Pinpoint the cell where the given text exists, returning its [X, Y] midpoint coordinate. 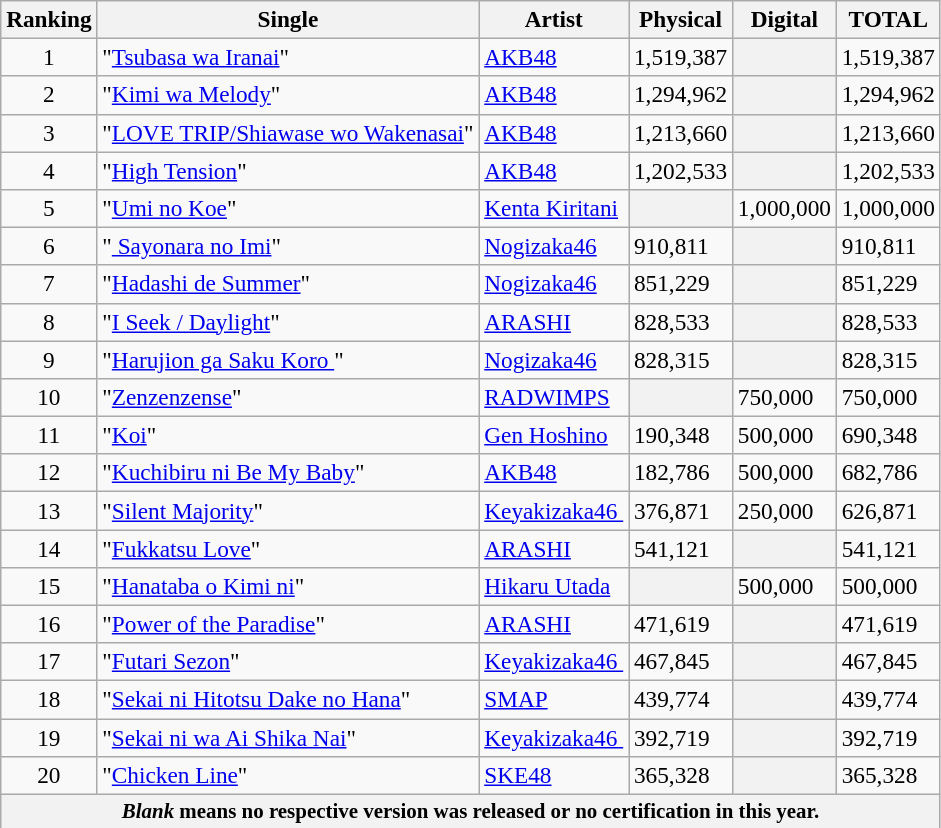
5 [49, 208]
8 [49, 322]
19 [49, 737]
7 [49, 284]
"Tsubasa wa Iranai" [288, 57]
"Kuchibiru ni Be My Baby" [288, 473]
"Kimi wa Melody" [288, 95]
18 [49, 699]
182,786 [681, 473]
"Hadashi de Summer" [288, 284]
"Hanataba o Kimi ni" [288, 586]
"Fukkatsu Love" [288, 548]
1 [49, 57]
"High Tension" [288, 170]
14 [49, 548]
Physical [681, 19]
13 [49, 510]
Single [288, 19]
20 [49, 775]
3 [49, 133]
"Koi" [288, 435]
"Silent Majority" [288, 510]
SMAP [554, 699]
"Chicken Line" [288, 775]
"Sekai ni Hitotsu Dake no Hana" [288, 699]
"Futari Sezon" [288, 662]
4 [49, 170]
Kenta Kiritani [554, 208]
TOTAL [888, 19]
"I Seek / Daylight" [288, 322]
376,871 [681, 510]
690,348 [888, 435]
12 [49, 473]
626,871 [888, 510]
190,348 [681, 435]
11 [49, 435]
SKE48 [554, 775]
"Power of the Paradise" [288, 624]
250,000 [784, 510]
"LOVE TRIP/Shiawase wo Wakenasai" [288, 133]
" Sayonara no Imi" [288, 246]
Hikaru Utada [554, 586]
Gen Hoshino [554, 435]
"Sekai ni wa Ai Shika Nai" [288, 737]
17 [49, 662]
9 [49, 359]
15 [49, 586]
16 [49, 624]
Blank means no respective version was released or no certification in this year. [470, 811]
Ranking [49, 19]
Digital [784, 19]
"Harujion ga Saku Koro " [288, 359]
Artist [554, 19]
"Umi no Koe" [288, 208]
682,786 [888, 473]
10 [49, 397]
6 [49, 246]
"Zenzenzense" [288, 397]
RADWIMPS [554, 397]
2 [49, 95]
